Provide the (x, y) coordinate of the cell's center where the given text is located.  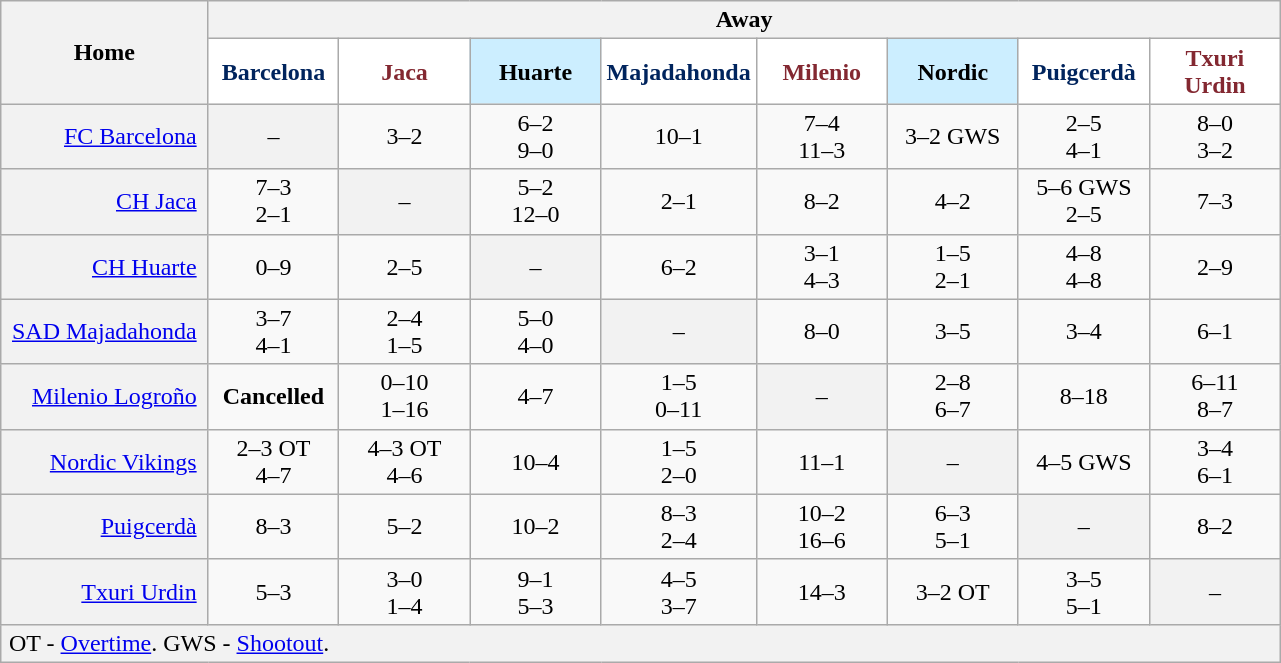
CH Huarte (104, 266)
6–1 (1214, 332)
5–04–0 (536, 332)
1–50–11 (678, 396)
Huarte (536, 72)
8–0 (822, 332)
3–01–4 (404, 592)
6–2 (678, 266)
0–9 (274, 266)
5–2 (404, 526)
3–46–1 (1214, 462)
10–4 (536, 462)
6–29–0 (536, 136)
Cancelled (274, 396)
14–3 (822, 592)
2–86–7 (952, 396)
2–3 OT4–7 (274, 462)
Majadahonda (678, 72)
5–6 GWS2–5 (1084, 202)
5–3 (274, 592)
8–32–4 (678, 526)
Away (744, 20)
7–411–3 (822, 136)
2–41–5 (404, 332)
8–18 (1084, 396)
3–55–1 (1084, 592)
11–1 (822, 462)
Milenio Logroño (104, 396)
4–53–7 (678, 592)
10–2 (536, 526)
Home (104, 52)
3–4 (1084, 332)
CH Jaca (104, 202)
3–14–3 (822, 266)
8–3 (274, 526)
Barcelona (274, 72)
3–2 (404, 136)
2–5 (404, 266)
8–03–2 (1214, 136)
2–1 (678, 202)
3–2 GWS (952, 136)
Jaca (404, 72)
Milenio (822, 72)
3–5 (952, 332)
1–52–0 (678, 462)
7–3 (1214, 202)
4–84–8 (1084, 266)
4–7 (536, 396)
4–3 OT4–6 (404, 462)
4–5 GWS (1084, 462)
9–15–3 (536, 592)
2–9 (1214, 266)
2–54–1 (1084, 136)
6–35–1 (952, 526)
1–52–1 (952, 266)
7–32–1 (274, 202)
0–101–16 (404, 396)
10–216–6 (822, 526)
4–2 (952, 202)
OT - Overtime. GWS - Shootout. (641, 643)
Nordic Vikings (104, 462)
FC Barcelona (104, 136)
10–1 (678, 136)
3–2 OT (952, 592)
5–212–0 (536, 202)
3–74–1 (274, 332)
Nordic (952, 72)
SAD Majadahonda (104, 332)
6–118–7 (1214, 396)
